Provide the [x, y] coordinate of the cell's center where the given text is located.  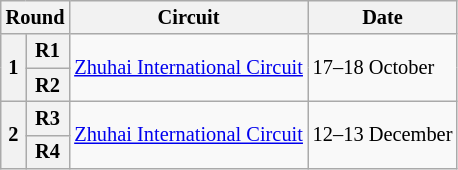
R4 [48, 152]
17–18 October [383, 68]
Date [383, 17]
R2 [48, 85]
2 [14, 134]
12–13 December [383, 134]
R3 [48, 118]
Round [36, 17]
Circuit [188, 17]
1 [14, 68]
R1 [48, 51]
